Pinpoint the cell where the given text exists, returning its (x, y) midpoint coordinate. 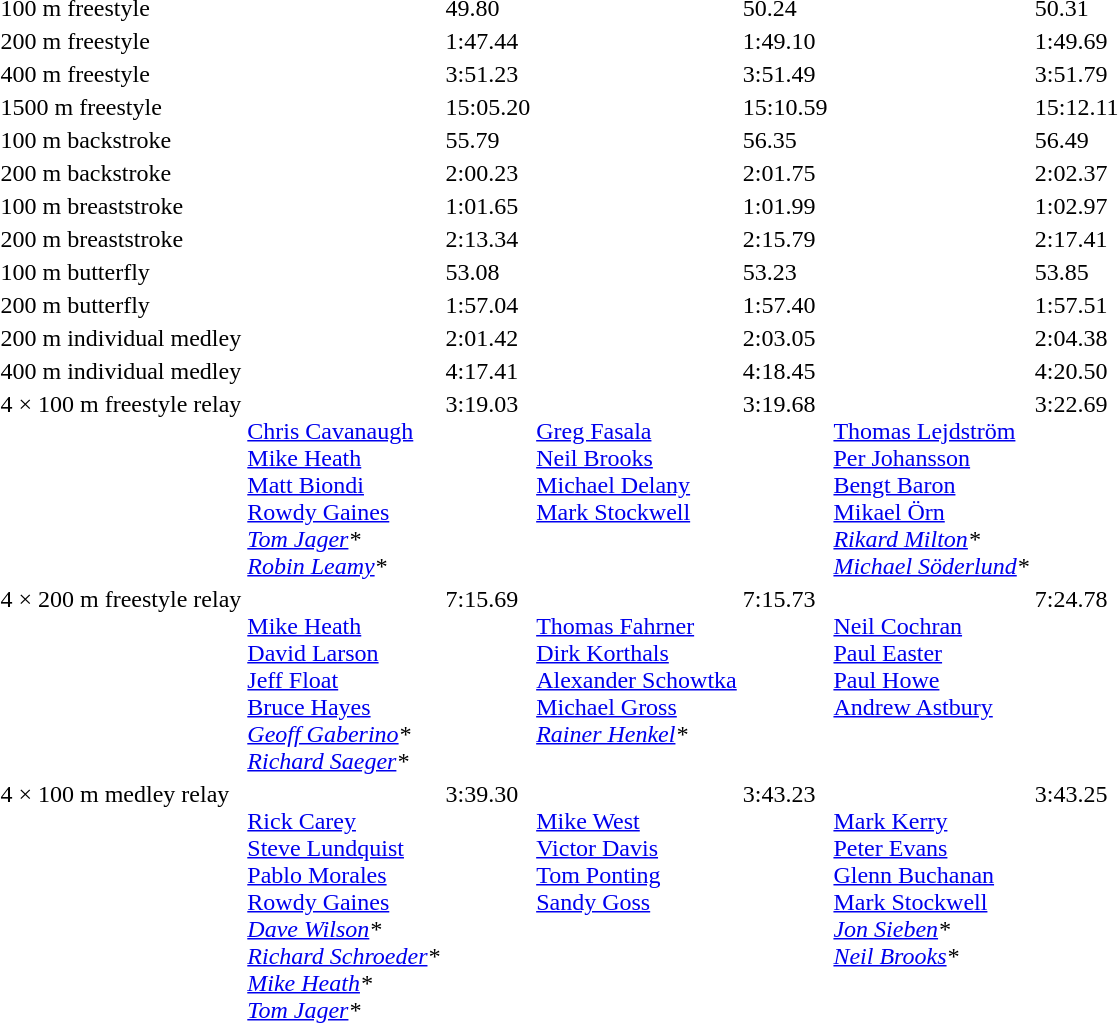
2:01.75 (785, 173)
53.23 (785, 272)
Thomas Fahrner Dirk Korthals Alexander Schowtka Michael Gross Rainer Henkel* (637, 680)
53.08 (488, 272)
2:00.23 (488, 173)
3:51.23 (488, 74)
Chris CavanaughMike Heath Matt Biondi Rowdy Gaines Tom Jager* Robin Leamy* (344, 485)
2:13.34 (488, 239)
3:51.49 (785, 74)
1:47.44 (488, 41)
7:15.69 (488, 680)
15:10.59 (785, 107)
4:18.45 (785, 371)
1:01.65 (488, 206)
1:49.10 (785, 41)
55.79 (488, 140)
3:19.03 (488, 485)
Neil Cochran Paul Easter Paul Howe Andrew Astbury (931, 680)
2:01.42 (488, 338)
2:03.05 (785, 338)
15:05.20 (488, 107)
3:19.68 (785, 485)
1:01.99 (785, 206)
Mike Heath David Larson Jeff Float Bruce Hayes Geoff Gaberino* Richard Saeger* (344, 680)
56.35 (785, 140)
Thomas Lejdström Per Johansson Bengt Baron Mikael Örn Rikard Milton* Michael Söderlund* (931, 485)
1:57.04 (488, 305)
1:57.40 (785, 305)
7:15.73 (785, 680)
Greg Fasala Neil BrooksMichael Delany Mark Stockwell (637, 485)
2:15.79 (785, 239)
4:17.41 (488, 371)
